Output the (x, y) coordinate of the center of the cell containing the given text.  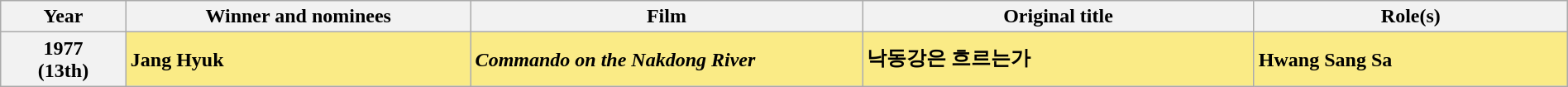
Winner and nominees (298, 17)
Role(s) (1411, 17)
Year (64, 17)
낙동강은 흐르는가 (1059, 60)
Hwang Sang Sa (1411, 60)
Film (667, 17)
1977(13th) (64, 60)
Original title (1059, 17)
Commando on the Nakdong River (667, 60)
Jang Hyuk (298, 60)
